From the cell containing the given text, extract its center point as (X, Y) coordinate. 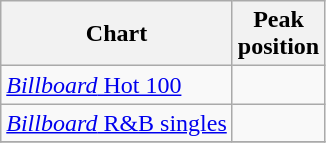
Billboard Hot 100 (117, 85)
Billboard R&B singles (117, 123)
Peakposition (278, 34)
Chart (117, 34)
